Output the [x, y] coordinate of the center of the cell containing the given text.  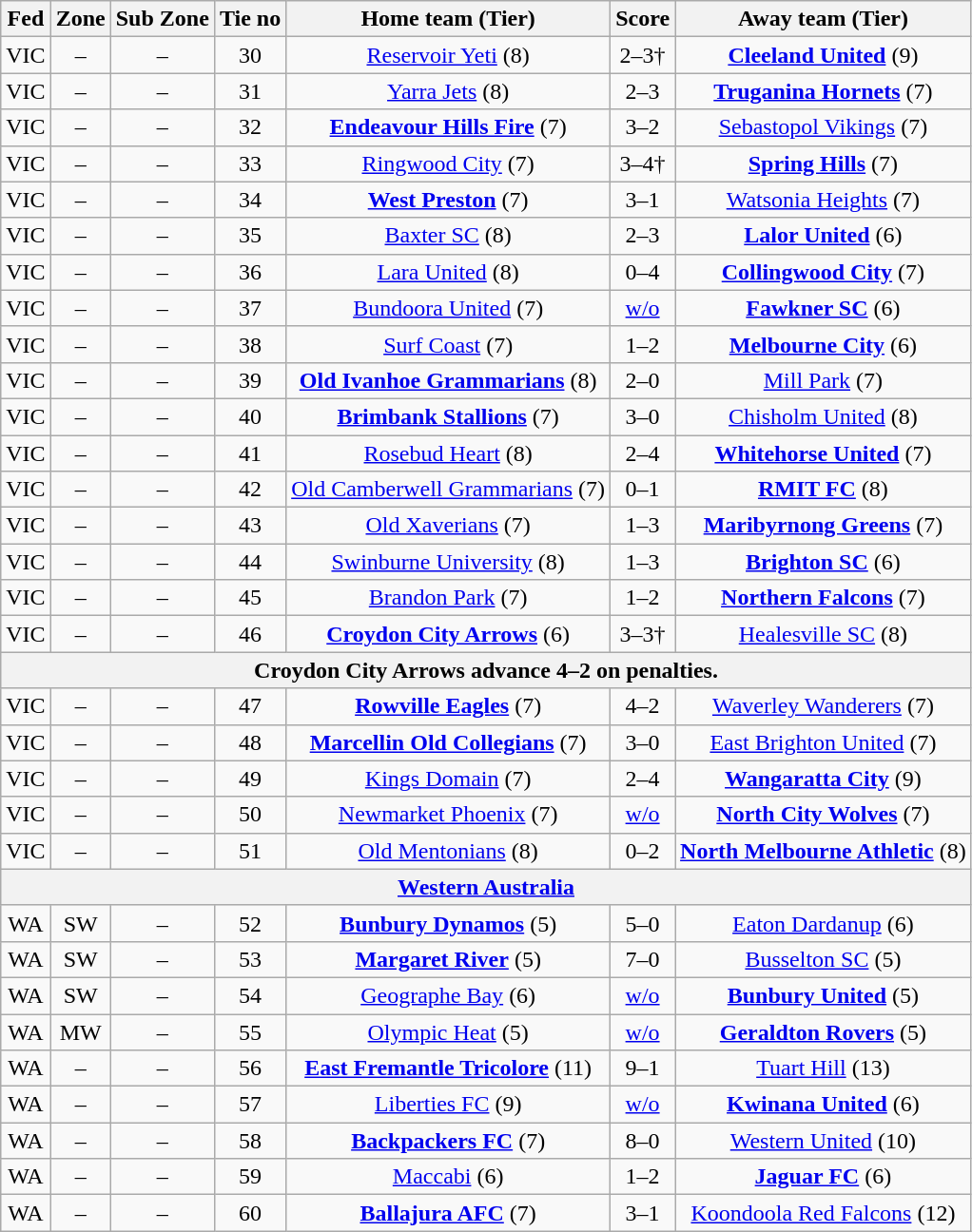
39 [249, 380]
Fed [26, 19]
Geographe Bay (6) [449, 995]
West Preston (7) [449, 200]
53 [249, 959]
30 [249, 55]
57 [249, 1105]
Eaton Dardanup (6) [824, 923]
31 [249, 91]
58 [249, 1141]
38 [249, 344]
Chisholm United (8) [824, 416]
Whitehorse United (7) [824, 453]
Home team (Tier) [449, 19]
60 [249, 1213]
Bunbury United (5) [824, 995]
Marcellin Old Collegians (7) [449, 742]
Surf Coast (7) [449, 344]
Old Xaverians (7) [449, 526]
Backpackers FC (7) [449, 1141]
Zone [80, 19]
Yarra Jets (8) [449, 91]
Spring Hills (7) [824, 164]
Bundoora United (7) [449, 308]
Old Mentonians (8) [449, 851]
Ringwood City (7) [449, 164]
56 [249, 1068]
5–0 [643, 923]
Kings Domain (7) [449, 779]
Fawkner SC (6) [824, 308]
51 [249, 851]
Ballajura AFC (7) [449, 1213]
0–2 [643, 851]
Swinburne University (8) [449, 562]
North City Wolves (7) [824, 815]
3–2 [643, 127]
Mill Park (7) [824, 380]
54 [249, 995]
Northern Falcons (7) [824, 598]
47 [249, 706]
Truganina Hornets (7) [824, 91]
Wangaratta City (9) [824, 779]
Busselton SC (5) [824, 959]
Collingwood City (7) [824, 272]
41 [249, 453]
Rowville Eagles (7) [449, 706]
46 [249, 634]
35 [249, 236]
2–3† [643, 55]
Watsonia Heights (7) [824, 200]
Away team (Tier) [824, 19]
North Melbourne Athletic (8) [824, 851]
49 [249, 779]
Old Camberwell Grammarians (7) [449, 490]
3–3† [643, 634]
48 [249, 742]
Maccabi (6) [449, 1177]
Melbourne City (6) [824, 344]
Croydon City Arrows (6) [449, 634]
Lalor United (6) [824, 236]
Koondoola Red Falcons (12) [824, 1213]
Lara United (8) [449, 272]
Old Ivanhoe Grammarians (8) [449, 380]
59 [249, 1177]
Brimbank Stallions (7) [449, 416]
43 [249, 526]
Tuart Hill (13) [824, 1068]
55 [249, 1031]
32 [249, 127]
Sub Zone [162, 19]
Score [643, 19]
0–1 [643, 490]
Waverley Wanderers (7) [824, 706]
Croydon City Arrows advance 4–2 on penalties. [486, 670]
Geraldton Rovers (5) [824, 1031]
Tie no [249, 19]
Jaguar FC (6) [824, 1177]
Liberties FC (9) [449, 1105]
Sebastopol Vikings (7) [824, 127]
42 [249, 490]
MW [80, 1031]
4–2 [643, 706]
40 [249, 416]
45 [249, 598]
52 [249, 923]
2–0 [643, 380]
Baxter SC (8) [449, 236]
Western Australia [486, 887]
Olympic Heat (5) [449, 1031]
Healesville SC (8) [824, 634]
Brandon Park (7) [449, 598]
Kwinana United (6) [824, 1105]
9–1 [643, 1068]
Bunbury Dynamos (5) [449, 923]
Brighton SC (6) [824, 562]
0–4 [643, 272]
Rosebud Heart (8) [449, 453]
7–0 [643, 959]
East Brighton United (7) [824, 742]
Endeavour Hills Fire (7) [449, 127]
Cleeland United (9) [824, 55]
East Fremantle Tricolore (11) [449, 1068]
Maribyrnong Greens (7) [824, 526]
RMIT FC (8) [824, 490]
44 [249, 562]
Newmarket Phoenix (7) [449, 815]
3–4† [643, 164]
34 [249, 200]
50 [249, 815]
Western United (10) [824, 1141]
Reservoir Yeti (8) [449, 55]
36 [249, 272]
8–0 [643, 1141]
Margaret River (5) [449, 959]
33 [249, 164]
37 [249, 308]
